Output the [X, Y] coordinate of the center of the cell containing the given text.  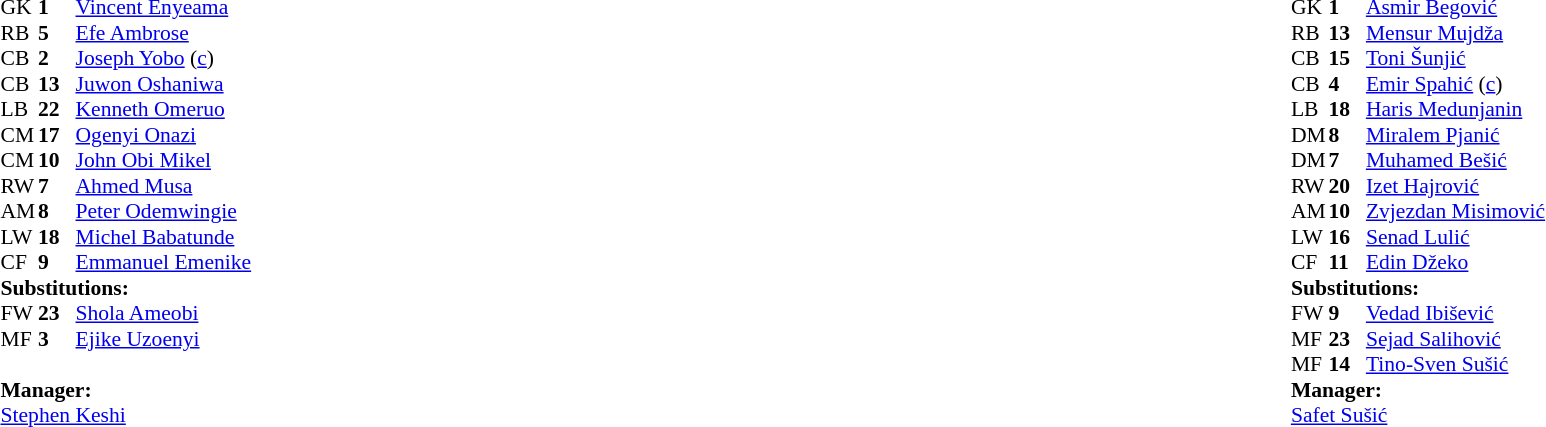
Emmanuel Emenike [164, 263]
John Obi Mikel [164, 161]
Efe Ambrose [164, 33]
2 [57, 59]
Emir Spahić (c) [1456, 84]
Peter Odemwingie [164, 211]
14 [1347, 365]
Juwon Oshaniwa [164, 84]
22 [57, 109]
Miralem Pjanić [1456, 135]
3 [57, 339]
16 [1347, 237]
Vedad Ibišević [1456, 313]
Haris Medunjanin [1456, 109]
Ogenyi Onazi [164, 135]
Michel Babatunde [164, 237]
Muhamed Bešić [1456, 161]
Mensur Mujdža [1456, 33]
15 [1347, 59]
11 [1347, 263]
17 [57, 135]
Ejike Uzoenyi [164, 339]
Izet Hajrović [1456, 186]
Zvjezdan Misimović [1456, 211]
Kenneth Omeruo [164, 109]
20 [1347, 186]
Tino-Sven Sušić [1456, 365]
Senad Lulić [1456, 237]
5 [57, 33]
Sejad Salihović [1456, 339]
Toni Šunjić [1456, 59]
Edin Džeko [1456, 263]
Ahmed Musa [164, 186]
Joseph Yobo (c) [164, 59]
Shola Ameobi [164, 313]
4 [1347, 84]
